Return [X, Y] of the center of cell containing provided text 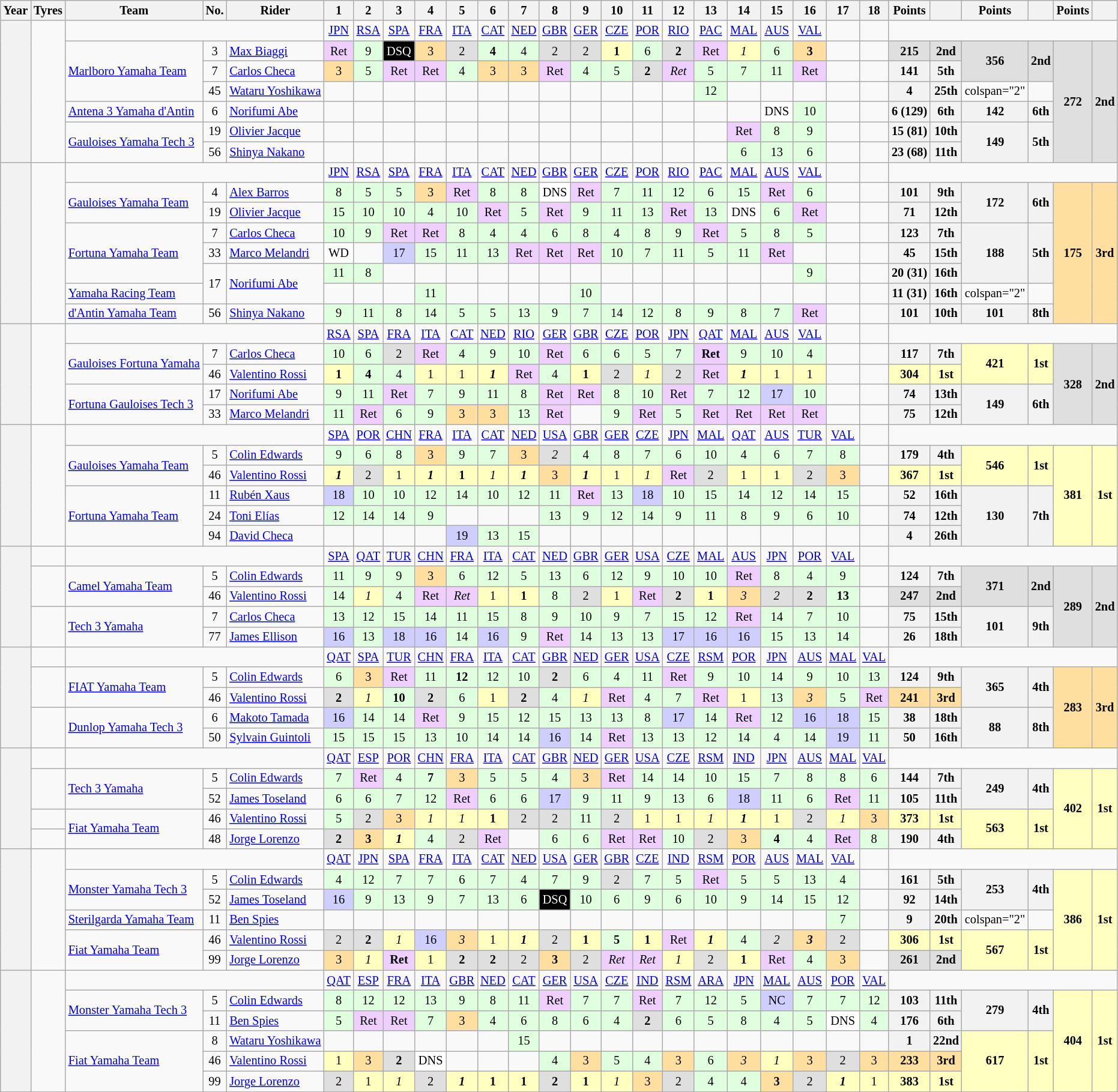
James Ellison [275, 637]
130 [995, 515]
94 [215, 535]
241 [909, 698]
11 (31) [909, 294]
421 [995, 364]
Sylvain Guintoli [275, 738]
386 [1073, 920]
Makoto Tamada [275, 717]
306 [909, 940]
179 [909, 455]
253 [995, 890]
Alex Barros [275, 192]
Rubén Xaus [275, 495]
13th [946, 394]
381 [1073, 495]
20 (31) [909, 273]
279 [995, 1011]
161 [909, 879]
20th [946, 920]
77 [215, 637]
Toni Elías [275, 516]
103 [909, 1001]
404 [1073, 1041]
117 [909, 354]
563 [995, 828]
373 [909, 819]
367 [909, 475]
Fortuna Gauloises Tech 3 [134, 405]
123 [909, 233]
105 [909, 798]
Antena 3 Yamaha d'Antin [134, 112]
FIAT Yamaha Team [134, 687]
546 [995, 465]
356 [995, 61]
Yamaha Racing Team [134, 294]
24 [215, 516]
249 [995, 788]
ARA [711, 980]
Marlboro Yamaha Team [134, 71]
365 [995, 687]
383 [909, 1081]
David Checa [275, 535]
6 (129) [909, 112]
26th [946, 535]
190 [909, 839]
71 [909, 213]
Rider [275, 10]
26 [909, 637]
Year [16, 10]
144 [909, 778]
NC [777, 1001]
304 [909, 374]
247 [909, 596]
328 [1073, 384]
175 [1073, 253]
48 [215, 839]
215 [909, 51]
Max Biaggi [275, 51]
38 [909, 717]
371 [995, 586]
289 [1073, 606]
14th [946, 899]
283 [1073, 707]
142 [995, 112]
176 [909, 1021]
WD [339, 253]
No. [215, 10]
Tyres [48, 10]
172 [995, 202]
92 [909, 899]
d'Antin Yamaha Team [134, 313]
188 [995, 253]
Sterilgarda Yamaha Team [134, 920]
15 (81) [909, 131]
88 [995, 728]
402 [1073, 808]
Gauloises Fortuna Yamaha [134, 364]
141 [909, 71]
Team [134, 10]
Dunlop Yamaha Tech 3 [134, 728]
272 [1073, 101]
617 [995, 1061]
22nd [946, 1041]
261 [909, 960]
25th [946, 91]
23 (68) [909, 152]
233 [909, 1061]
Gauloises Yamaha Tech 3 [134, 142]
Camel Yamaha Team [134, 586]
567 [995, 950]
